Determine the [X, Y] coordinate at the center of the cell enclosing the given text.  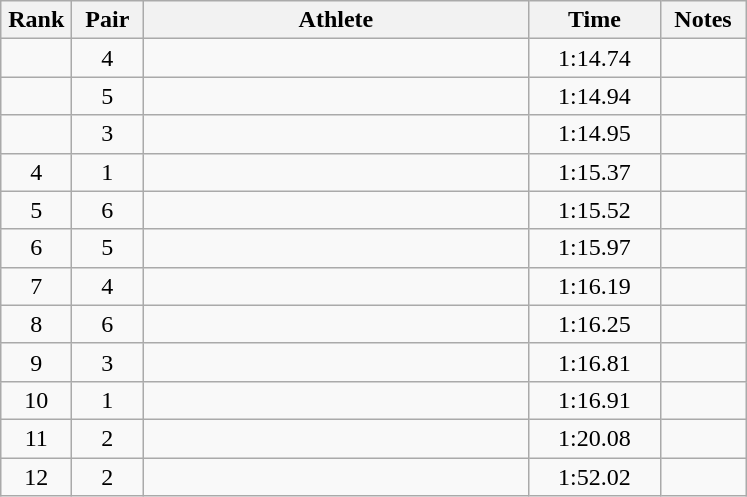
11 [36, 438]
1:15.52 [594, 210]
1:14.95 [594, 134]
Time [594, 20]
Rank [36, 20]
1:16.19 [594, 286]
9 [36, 362]
1:15.97 [594, 248]
8 [36, 324]
1:52.02 [594, 477]
1:16.25 [594, 324]
1:14.74 [594, 58]
1:14.94 [594, 96]
1:16.91 [594, 400]
7 [36, 286]
10 [36, 400]
12 [36, 477]
1:15.37 [594, 172]
Notes [703, 20]
Pair [108, 20]
1:20.08 [594, 438]
1:16.81 [594, 362]
Athlete [336, 20]
